Detect which cell encompasses the target text, then output its (x, y) center coordinate. 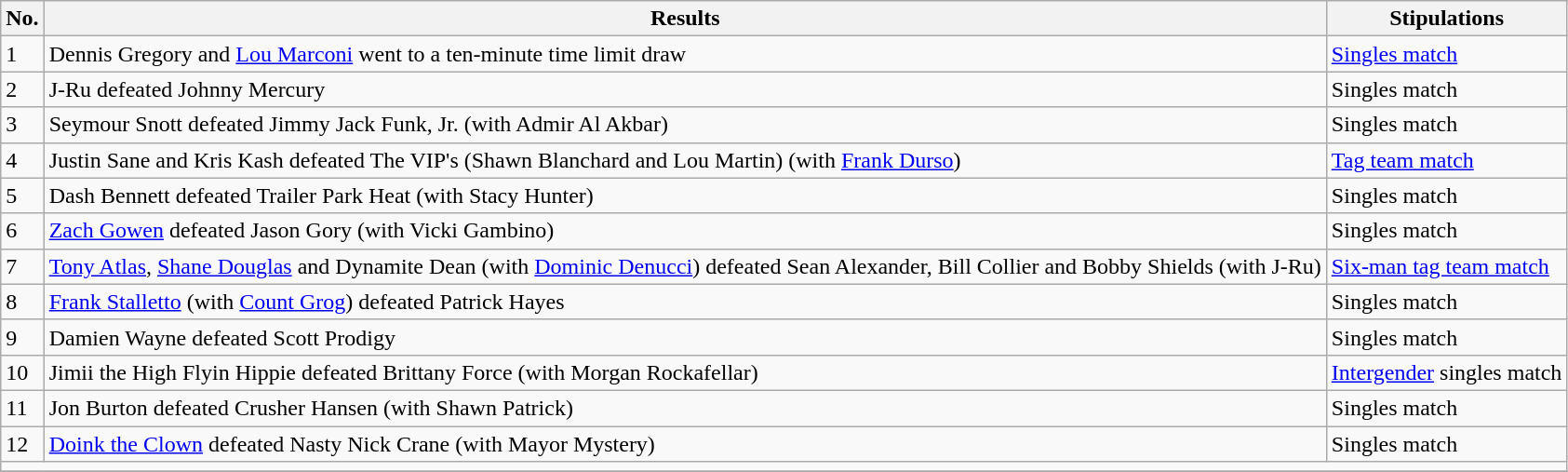
5 (22, 196)
No. (22, 19)
Results (685, 19)
2 (22, 89)
7 (22, 266)
Frank Stalletto (with Count Grog) defeated Patrick Hayes (685, 302)
Intergender singles match (1446, 372)
Tag team match (1446, 160)
Tony Atlas, Shane Douglas and Dynamite Dean (with Dominic Denucci) defeated Sean Alexander, Bill Collier and Bobby Shields (with J-Ru) (685, 266)
Zach Gowen defeated Jason Gory (with Vicki Gambino) (685, 231)
10 (22, 372)
4 (22, 160)
8 (22, 302)
Six-man tag team match (1446, 266)
6 (22, 231)
J-Ru defeated Johnny Mercury (685, 89)
12 (22, 444)
Seymour Snott defeated Jimmy Jack Funk, Jr. (with Admir Al Akbar) (685, 125)
1 (22, 54)
9 (22, 337)
Jon Burton defeated Crusher Hansen (with Shawn Patrick) (685, 408)
Stipulations (1446, 19)
Damien Wayne defeated Scott Prodigy (685, 337)
Justin Sane and Kris Kash defeated The VIP's (Shawn Blanchard and Lou Martin) (with Frank Durso) (685, 160)
Dennis Gregory and Lou Marconi went to a ten-minute time limit draw (685, 54)
Doink the Clown defeated Nasty Nick Crane (with Mayor Mystery) (685, 444)
Dash Bennett defeated Trailer Park Heat (with Stacy Hunter) (685, 196)
3 (22, 125)
11 (22, 408)
Jimii the High Flyin Hippie defeated Brittany Force (with Morgan Rockafellar) (685, 372)
